Identify which cell holds the provided text, then report its [x, y] central coordinate. 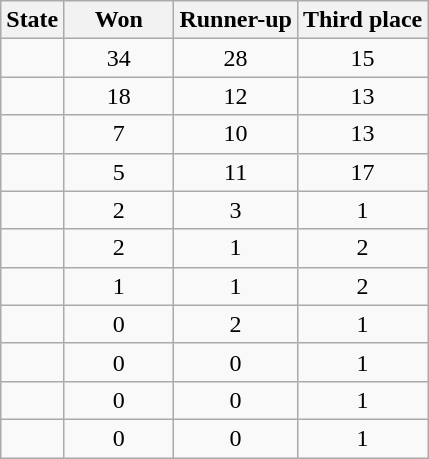
State [32, 20]
Runner-up [236, 20]
34 [119, 58]
10 [236, 134]
28 [236, 58]
Won [119, 20]
12 [236, 96]
18 [119, 96]
7 [119, 134]
5 [119, 172]
17 [362, 172]
11 [236, 172]
15 [362, 58]
3 [236, 210]
Third place [362, 20]
